Search for the cell housing the specified text and yield its (x, y) center coordinate. 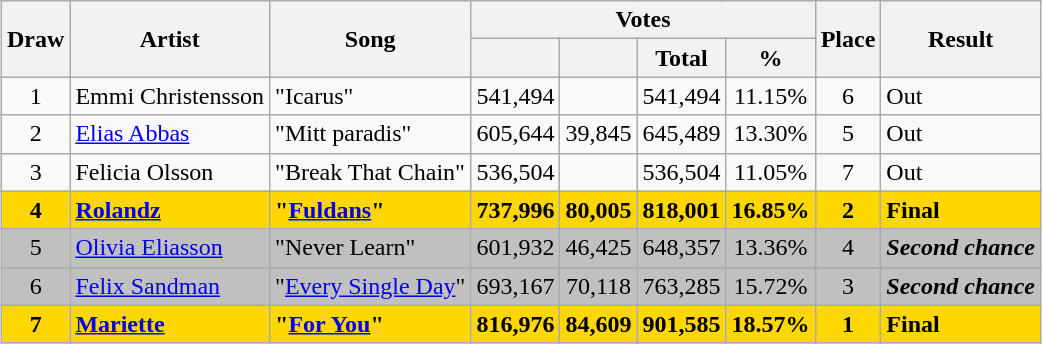
Elias Abbas (170, 134)
763,285 (682, 286)
70,118 (598, 286)
84,609 (598, 324)
13.30% (770, 134)
901,585 (682, 324)
Draw (35, 39)
Emmi Christensson (170, 96)
"For You" (370, 324)
Song (370, 39)
Place (848, 39)
46,425 (598, 248)
816,976 (516, 324)
39,845 (598, 134)
"Every Single Day" (370, 286)
13.36% (770, 248)
Total (682, 58)
16.85% (770, 210)
11.05% (770, 172)
"Never Learn" (370, 248)
645,489 (682, 134)
648,357 (682, 248)
Artist (170, 39)
693,167 (516, 286)
Rolandz (170, 210)
Mariette (170, 324)
Felix Sandman (170, 286)
11.15% (770, 96)
18.57% (770, 324)
601,932 (516, 248)
737,996 (516, 210)
"Mitt paradis" (370, 134)
80,005 (598, 210)
15.72% (770, 286)
"Break That Chain" (370, 172)
818,001 (682, 210)
Felicia Olsson (170, 172)
"Fuldans" (370, 210)
605,644 (516, 134)
% (770, 58)
Olivia Eliasson (170, 248)
Votes (643, 20)
"Icarus" (370, 96)
Result (961, 39)
